Find where the given text appears and provide that cell's center as (x, y) coordinate. 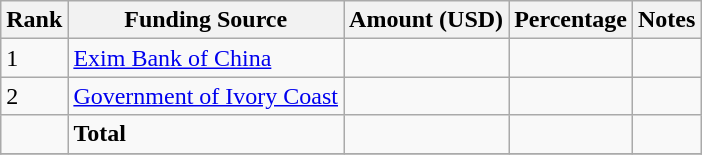
2 (34, 96)
Percentage (571, 20)
1 (34, 58)
Funding Source (206, 20)
Government of Ivory Coast (206, 96)
Amount (USD) (426, 20)
Notes (666, 20)
Rank (34, 20)
Total (206, 134)
Exim Bank of China (206, 58)
